Pinpoint the cell where the given text exists, returning its (x, y) midpoint coordinate. 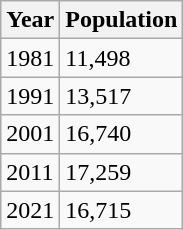
2021 (30, 210)
2011 (30, 172)
17,259 (122, 172)
Year (30, 20)
2001 (30, 134)
16,740 (122, 134)
13,517 (122, 96)
1991 (30, 96)
11,498 (122, 58)
1981 (30, 58)
Population (122, 20)
16,715 (122, 210)
